From the cell containing the given text, extract its center point as (x, y) coordinate. 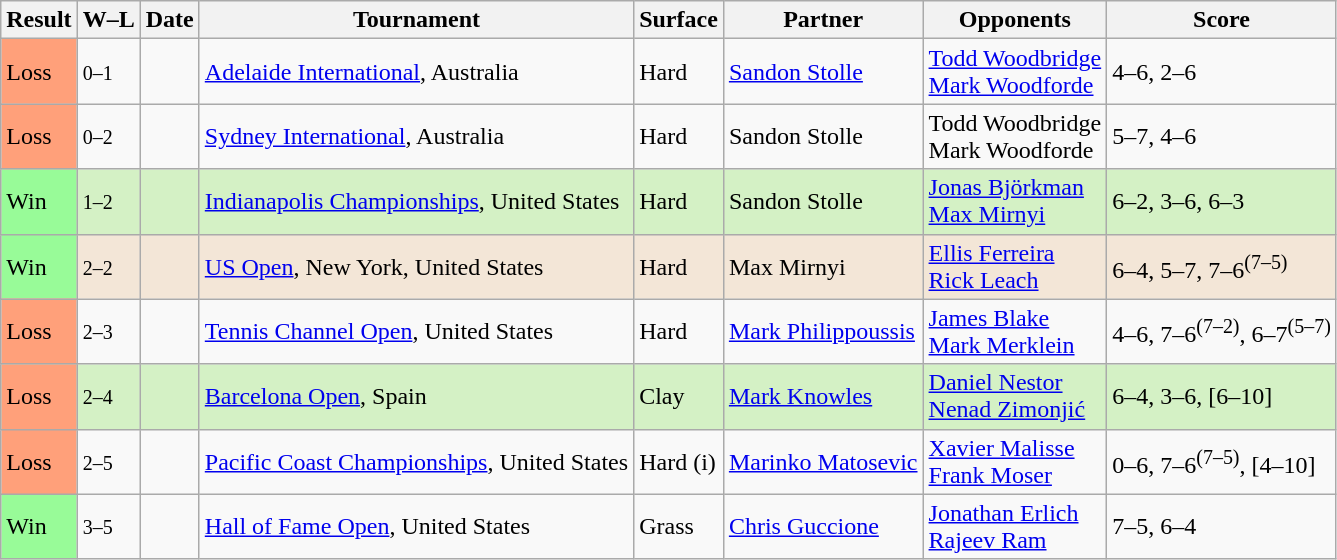
2–5 (108, 462)
Hard (i) (679, 462)
Sydney International, Australia (416, 136)
Pacific Coast Championships, United States (416, 462)
Ellis Ferreira Rick Leach (1015, 266)
0–1 (108, 72)
James Blake Mark Merklein (1015, 332)
Mark Knowles (823, 396)
Surface (679, 20)
Mark Philippoussis (823, 332)
Grass (679, 526)
Adelaide International, Australia (416, 72)
1–2 (108, 202)
Tournament (416, 20)
Chris Guccione (823, 526)
6–2, 3–6, 6–3 (1222, 202)
Marinko Matosevic (823, 462)
Tennis Channel Open, United States (416, 332)
0–6, 7–6(7–5), [4–10] (1222, 462)
Max Mirnyi (823, 266)
US Open, New York, United States (416, 266)
Result (39, 20)
3–5 (108, 526)
Date (170, 20)
Opponents (1015, 20)
7–5, 6–4 (1222, 526)
2–2 (108, 266)
Hall of Fame Open, United States (416, 526)
4–6, 2–6 (1222, 72)
W–L (108, 20)
4–6, 7–6(7–2), 6–7(5–7) (1222, 332)
Barcelona Open, Spain (416, 396)
2–4 (108, 396)
Partner (823, 20)
Score (1222, 20)
5–7, 4–6 (1222, 136)
6–4, 3–6, [6–10] (1222, 396)
Xavier Malisse Frank Moser (1015, 462)
Indianapolis Championships, United States (416, 202)
0–2 (108, 136)
Clay (679, 396)
Jonathan Erlich Rajeev Ram (1015, 526)
Jonas Björkman Max Mirnyi (1015, 202)
2–3 (108, 332)
Daniel Nestor Nenad Zimonjić (1015, 396)
6–4, 5–7, 7–6(7–5) (1222, 266)
